Provide the (x, y) coordinate of the cell's center where the given text is located.  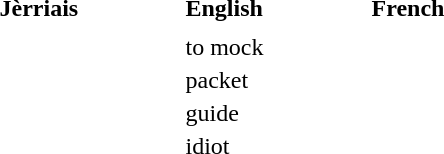
packet (276, 80)
to mock (276, 47)
guide (276, 113)
